From the cell containing the given text, extract its center point as (x, y) coordinate. 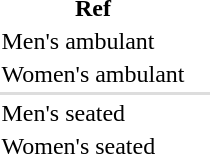
Women's ambulant (93, 74)
Men's ambulant (93, 41)
Men's seated (93, 113)
